For the text-containing cell, return its midpoint in (x, y) coordinate format. 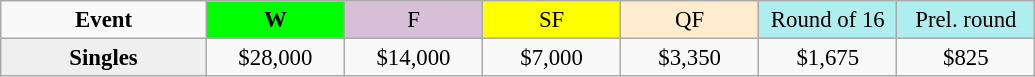
Event (104, 20)
$7,000 (552, 58)
$14,000 (413, 58)
$28,000 (275, 58)
SF (552, 20)
Singles (104, 58)
W (275, 20)
QF (690, 20)
$825 (966, 58)
Round of 16 (828, 20)
F (413, 20)
Prel. round (966, 20)
$3,350 (690, 58)
$1,675 (828, 58)
